From the cell containing the given text, extract its center point as (X, Y) coordinate. 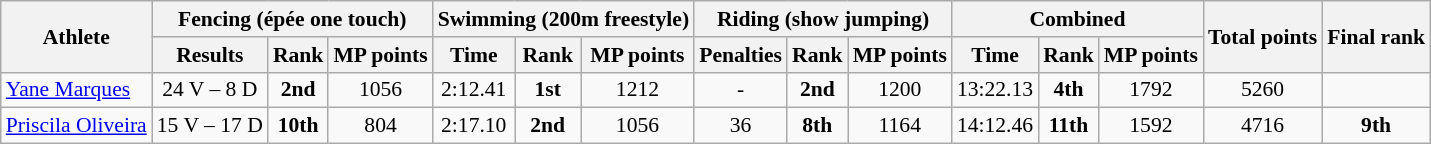
Swimming (200m freestyle) (564, 19)
Penalties (740, 55)
14:12.46 (995, 126)
4th (1068, 90)
- (740, 90)
24 V – 8 D (210, 90)
Combined (1078, 19)
36 (740, 126)
10th (298, 126)
1st (548, 90)
Final rank (1376, 36)
804 (380, 126)
Priscila Oliveira (76, 126)
8th (818, 126)
9th (1376, 126)
1792 (1151, 90)
Fencing (épée one touch) (292, 19)
4716 (1262, 126)
1200 (900, 90)
2:17.10 (474, 126)
1212 (638, 90)
1592 (1151, 126)
Results (210, 55)
Athlete (76, 36)
15 V – 17 D (210, 126)
2:12.41 (474, 90)
1164 (900, 126)
5260 (1262, 90)
Yane Marques (76, 90)
13:22.13 (995, 90)
Riding (show jumping) (823, 19)
11th (1068, 126)
Total points (1262, 36)
